From the cell containing the given text, extract its center point as [X, Y] coordinate. 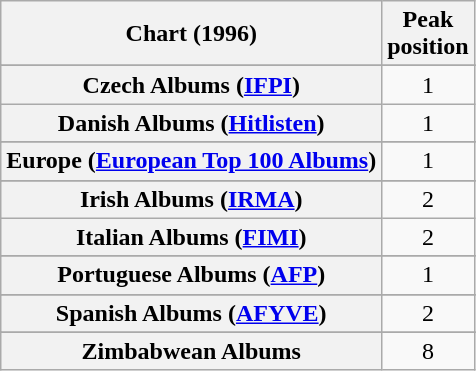
Europe (European Top 100 Albums) [192, 161]
Peakposition [428, 34]
Portuguese Albums (AFP) [192, 275]
Chart (1996) [192, 34]
8 [428, 351]
Czech Albums (IFPI) [192, 85]
Danish Albums (Hitlisten) [192, 123]
Irish Albums (IRMA) [192, 199]
Spanish Albums (AFYVE) [192, 313]
Zimbabwean Albums [192, 351]
Italian Albums (FIMI) [192, 237]
